For the text-containing cell, return its midpoint in (X, Y) coordinate format. 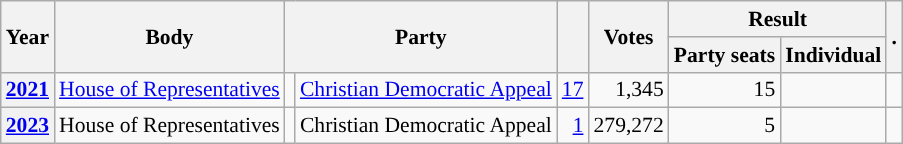
Party (421, 36)
2023 (28, 126)
Year (28, 36)
Result (778, 19)
Individual (833, 55)
2021 (28, 90)
17 (573, 90)
. (894, 36)
279,272 (628, 126)
Party seats (724, 55)
15 (724, 90)
1,345 (628, 90)
Votes (628, 36)
1 (573, 126)
Body (170, 36)
5 (724, 126)
